Return (X, Y) of the center of cell containing provided text 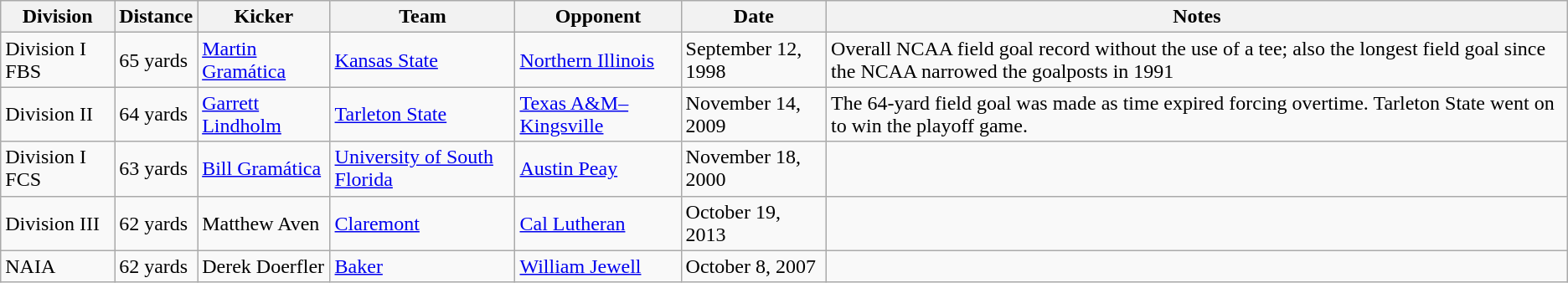
63 yards (156, 169)
Division III (58, 223)
Tarleton State (422, 114)
Team (422, 17)
Matthew Aven (264, 223)
Kicker (264, 17)
Martin Gramática (264, 60)
65 yards (156, 60)
The 64-yard field goal was made as time expired forcing overtime. Tarleton State went on to win the playoff game. (1198, 114)
Austin Peay (598, 169)
Opponent (598, 17)
William Jewell (598, 266)
September 12, 1998 (754, 60)
October 8, 2007 (754, 266)
Derek Doerfler (264, 266)
NAIA (58, 266)
October 19, 2013 (754, 223)
Garrett Lindholm (264, 114)
Baker (422, 266)
Notes (1198, 17)
November 14, 2009 (754, 114)
November 18, 2000 (754, 169)
Division II (58, 114)
Date (754, 17)
Distance (156, 17)
Overall NCAA field goal record without the use of a tee; also the longest field goal since the NCAA narrowed the goalposts in 1991 (1198, 60)
Cal Lutheran (598, 223)
Northern Illinois (598, 60)
Texas A&M–Kingsville (598, 114)
Division I FBS (58, 60)
Kansas State (422, 60)
Claremont (422, 223)
University of South Florida (422, 169)
Bill Gramática (264, 169)
64 yards (156, 114)
Division (58, 17)
Division I FCS (58, 169)
